Detect which cell encompasses the target text, then output its (X, Y) center coordinate. 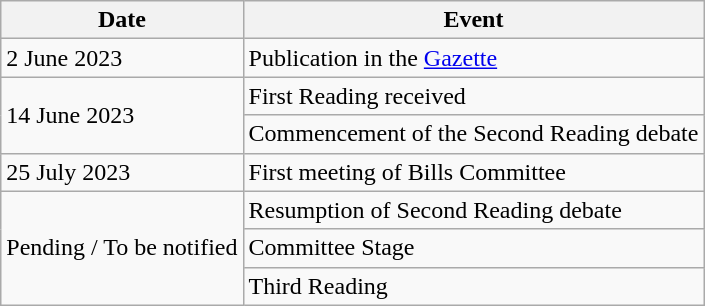
Commencement of the Second Reading debate (474, 134)
Resumption of Second Reading debate (474, 210)
2 June 2023 (122, 58)
14 June 2023 (122, 115)
Publication in the Gazette (474, 58)
Date (122, 20)
First meeting of Bills Committee (474, 172)
First Reading received (474, 96)
Pending / To be notified (122, 248)
Committee Stage (474, 248)
25 July 2023 (122, 172)
Event (474, 20)
Third Reading (474, 286)
